Pinpoint the cell where the given text exists, returning its (X, Y) midpoint coordinate. 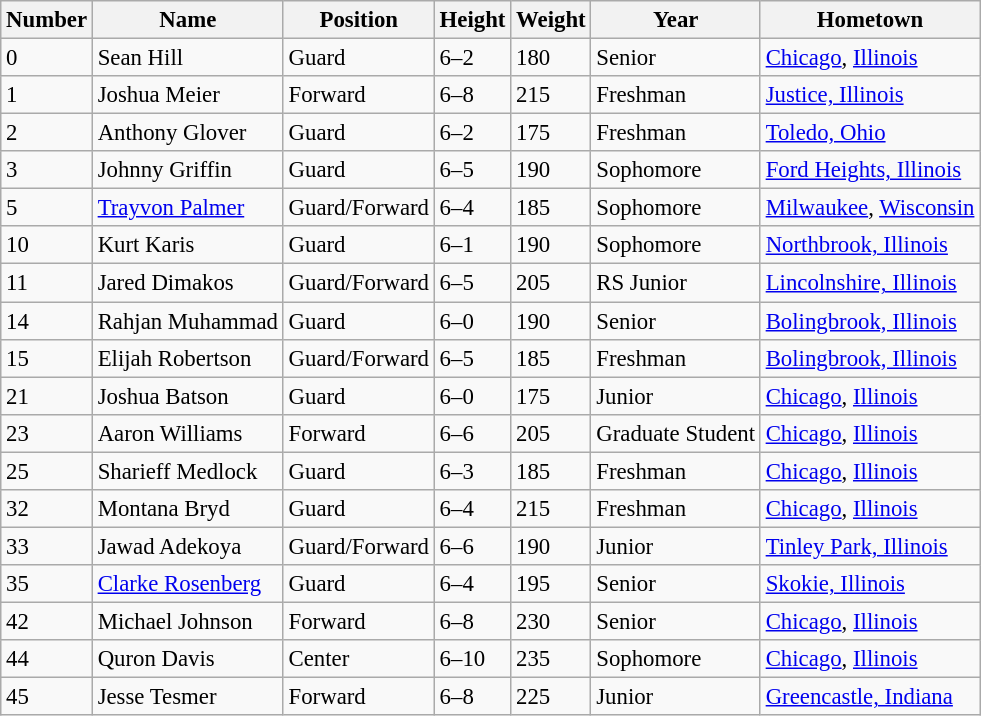
230 (551, 621)
Sharieff Medlock (188, 471)
Joshua Batson (188, 396)
Jesse Tesmer (188, 697)
225 (551, 697)
Kurt Karis (188, 245)
Sean Hill (188, 58)
Milwaukee, Wisconsin (870, 208)
Name (188, 20)
45 (47, 697)
Northbrook, Illinois (870, 245)
32 (47, 509)
Position (358, 20)
Tinley Park, Illinois (870, 546)
Skokie, Illinois (870, 584)
33 (47, 546)
0 (47, 58)
5 (47, 208)
Number (47, 20)
42 (47, 621)
Trayvon Palmer (188, 208)
21 (47, 396)
14 (47, 321)
Michael Johnson (188, 621)
Aaron Williams (188, 433)
Jawad Adekoya (188, 546)
3 (47, 170)
Center (358, 659)
235 (551, 659)
Hometown (870, 20)
Greencastle, Indiana (870, 697)
6–3 (472, 471)
Graduate Student (676, 433)
6–1 (472, 245)
Anthony Glover (188, 133)
Joshua Meier (188, 95)
44 (47, 659)
Quron Davis (188, 659)
25 (47, 471)
Lincolnshire, Illinois (870, 283)
Year (676, 20)
Rahjan Muhammad (188, 321)
Toledo, Ohio (870, 133)
11 (47, 283)
180 (551, 58)
35 (47, 584)
10 (47, 245)
RS Junior (676, 283)
6–10 (472, 659)
1 (47, 95)
Elijah Robertson (188, 358)
Johnny Griffin (188, 170)
Montana Bryd (188, 509)
195 (551, 584)
23 (47, 433)
15 (47, 358)
Weight (551, 20)
2 (47, 133)
Ford Heights, Illinois (870, 170)
Height (472, 20)
Justice, Illinois (870, 95)
Clarke Rosenberg (188, 584)
Jared Dimakos (188, 283)
